Identify which cell holds the provided text, then report its (x, y) central coordinate. 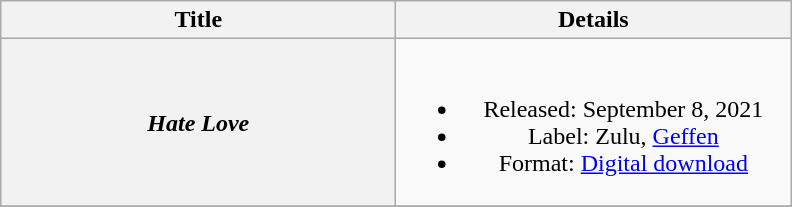
Hate Love (198, 122)
Title (198, 20)
Details (594, 20)
Released: September 8, 2021Label: Zulu, GeffenFormat: Digital download (594, 122)
